From the cell containing the given text, extract its center point as [X, Y] coordinate. 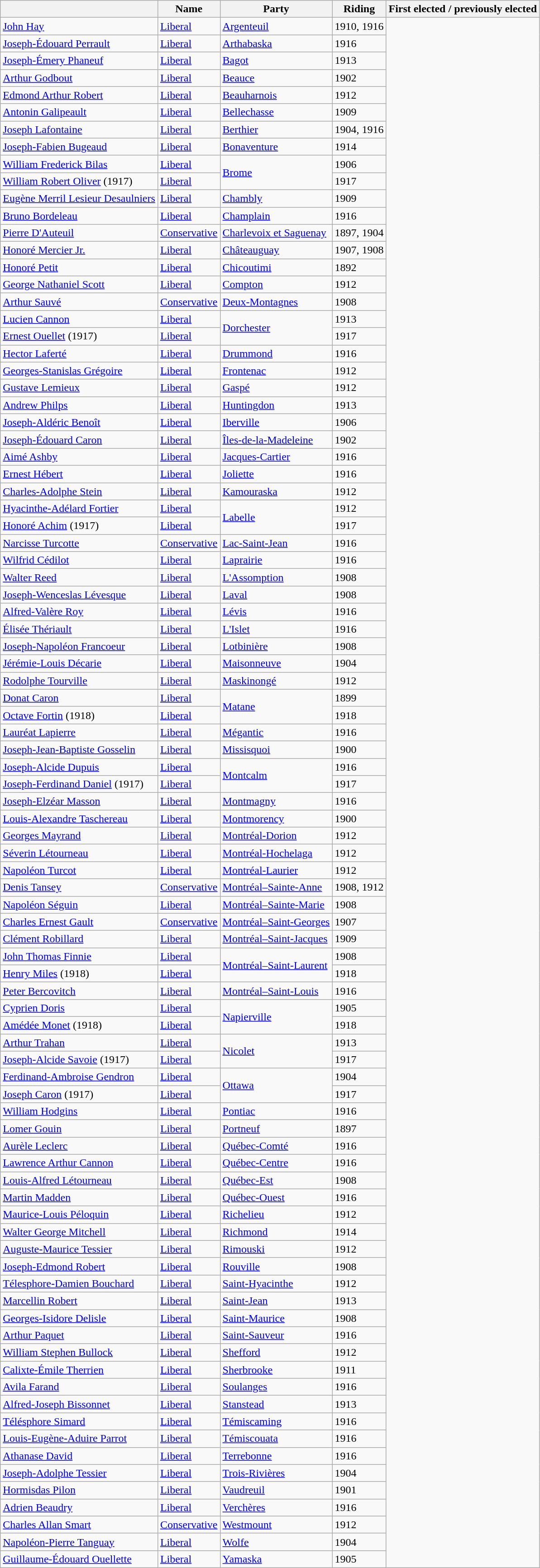
Narcisse Turcotte [79, 543]
Arthur Sauvé [79, 302]
Ernest Hébert [79, 474]
Maurice-Louis Péloquin [79, 1215]
Napoléon Séguin [79, 905]
Trois-Rivières [276, 1473]
Télésphore Simard [79, 1421]
1907 [359, 922]
Joliette [276, 474]
Châteauguay [276, 250]
Saint-Hyacinthe [276, 1283]
Séverin Létourneau [79, 853]
Bagot [276, 61]
Joseph-Edmond Robert [79, 1266]
Clément Robillard [79, 939]
Labelle [276, 517]
Henry Miles (1918) [79, 973]
Lauréat Lapierre [79, 732]
Adrien Beaudry [79, 1507]
William Stephen Bullock [79, 1353]
1908, 1912 [359, 887]
Champlain [276, 216]
Matane [276, 706]
Martin Madden [79, 1197]
Lawrence Arthur Cannon [79, 1163]
Louis-Alexandre Taschereau [79, 819]
Andrew Philps [79, 405]
Cyprien Doris [79, 1008]
Huntingdon [276, 405]
Riding [359, 9]
Stanstead [276, 1404]
Jérémie-Louis Décarie [79, 663]
Frontenac [276, 371]
Ernest Ouellet (1917) [79, 336]
Name [189, 9]
1897, 1904 [359, 233]
Montréal–Saint-Laurent [276, 965]
Joseph-Alcide Savoie (1917) [79, 1060]
Hector Laferté [79, 353]
Saint-Maurice [276, 1318]
John Thomas Finnie [79, 956]
Télesphore-Damien Bouchard [79, 1283]
Portneuf [276, 1129]
Joseph-Émery Phaneuf [79, 61]
Montréal–Saint-Jacques [276, 939]
Donat Caron [79, 698]
Hyacinthe-Adélard Fortier [79, 509]
1892 [359, 267]
Georges Mayrand [79, 836]
Maskinongé [276, 681]
Auguste-Maurice Tessier [79, 1249]
Arthur Godbout [79, 78]
Bonaventure [276, 147]
Charles Ernest Gault [79, 922]
Charles Allan Smart [79, 1525]
Montréal-Hochelaga [276, 853]
Deux-Montagnes [276, 302]
Octave Fortin (1918) [79, 715]
Joseph-Napoléon Francoeur [79, 646]
Shefford [276, 1353]
Îles-de-la-Madeleine [276, 439]
Louis-Alfred Létourneau [79, 1180]
Edmond Arthur Robert [79, 95]
Amédée Monet (1918) [79, 1025]
Lomer Gouin [79, 1129]
Joseph Lafontaine [79, 129]
Laval [276, 595]
Élisée Thériault [79, 629]
L'Assomption [276, 577]
1907, 1908 [359, 250]
Montcalm [276, 776]
Joseph-Ferdinand Daniel (1917) [79, 784]
Calixte-Émile Therrien [79, 1370]
Napierville [276, 1016]
1911 [359, 1370]
Charlevoix et Saguenay [276, 233]
Vaudreuil [276, 1490]
Joseph-Édouard Caron [79, 439]
George Nathaniel Scott [79, 285]
Berthier [276, 129]
Walter Reed [79, 577]
Brome [276, 172]
Joseph-Jean-Baptiste Gosselin [79, 749]
First elected / previously elected [463, 9]
Wolfe [276, 1542]
Charles-Adolphe Stein [79, 491]
Joseph-Fabien Bugeaud [79, 147]
Joseph-Édouard Perrault [79, 43]
William Frederick Bilas [79, 164]
Party [276, 9]
Argenteuil [276, 26]
Lévis [276, 612]
1910, 1916 [359, 26]
Walter George Mitchell [79, 1232]
William Robert Oliver (1917) [79, 181]
Joseph-Adolphe Tessier [79, 1473]
Sherbrooke [276, 1370]
Arthur Trahan [79, 1042]
Compton [276, 285]
Chicoutimi [276, 267]
Peter Bercovitch [79, 991]
Georges-Isidore Delisle [79, 1318]
1897 [359, 1129]
Lac-Saint-Jean [276, 543]
Montréal–Sainte-Marie [276, 905]
Antonin Galipeault [79, 112]
Dorchester [276, 328]
Beauce [276, 78]
Honoré Petit [79, 267]
Québec-Centre [276, 1163]
Soulanges [276, 1387]
Lucien Cannon [79, 319]
Alfred-Joseph Bissonnet [79, 1404]
Témiscaming [276, 1421]
Eugène Merril Lesieur Desaulniers [79, 198]
Ottawa [276, 1086]
Témiscouata [276, 1439]
John Hay [79, 26]
Lotbinière [276, 646]
Iberville [276, 422]
Wilfrid Cédilot [79, 560]
Aurèle Leclerc [79, 1146]
Laprairie [276, 560]
Marcellin Robert [79, 1301]
Arthur Paquet [79, 1335]
L'Islet [276, 629]
Joseph-Alcide Dupuis [79, 767]
Yamaska [276, 1559]
Rouville [276, 1266]
Montmorency [276, 819]
Kamouraska [276, 491]
Verchères [276, 1507]
Montréal–Saint-Louis [276, 991]
Québec-Ouest [276, 1197]
Pontiac [276, 1111]
Aimé Ashby [79, 457]
Montréal–Saint-Georges [276, 922]
Nicolet [276, 1051]
1901 [359, 1490]
Westmount [276, 1525]
Saint-Sauveur [276, 1335]
Chambly [276, 198]
Mégantic [276, 732]
Pierre D'Auteuil [79, 233]
Québec-Comté [276, 1146]
William Hodgins [79, 1111]
Saint-Jean [276, 1301]
Rodolphe Tourville [79, 681]
Bruno Bordeleau [79, 216]
Richelieu [276, 1215]
Joseph-Aldéric Benoît [79, 422]
1904, 1916 [359, 129]
Alfred-Valère Roy [79, 612]
Gaspé [276, 388]
Montréal-Laurier [276, 870]
Athanase David [79, 1456]
Montmagny [276, 801]
Honoré Mercier Jr. [79, 250]
Denis Tansey [79, 887]
Montréal–Sainte-Anne [276, 887]
Ferdinand-Ambroise Gendron [79, 1077]
Louis-Eugène-Aduire Parrot [79, 1439]
Maisonneuve [276, 663]
Napoléon-Pierre Tanguay [79, 1542]
Honoré Achim (1917) [79, 526]
Hormisdas Pilon [79, 1490]
Joseph-Elzéar Masson [79, 801]
Bellechasse [276, 112]
Beauharnois [276, 95]
Napoléon Turcot [79, 870]
Québec-Est [276, 1180]
Avila Farand [79, 1387]
Guillaume-Édouard Ouellette [79, 1559]
Drummond [276, 353]
1899 [359, 698]
Georges-Stanislas Grégoire [79, 371]
Rimouski [276, 1249]
Joseph Caron (1917) [79, 1094]
Richmond [276, 1232]
Missisquoi [276, 749]
Arthabaska [276, 43]
Montréal-Dorion [276, 836]
Joseph-Wenceslas Lévesque [79, 595]
Gustave Lemieux [79, 388]
Jacques-Cartier [276, 457]
Terrebonne [276, 1456]
